Detect which cell encompasses the target text, then output its (x, y) center coordinate. 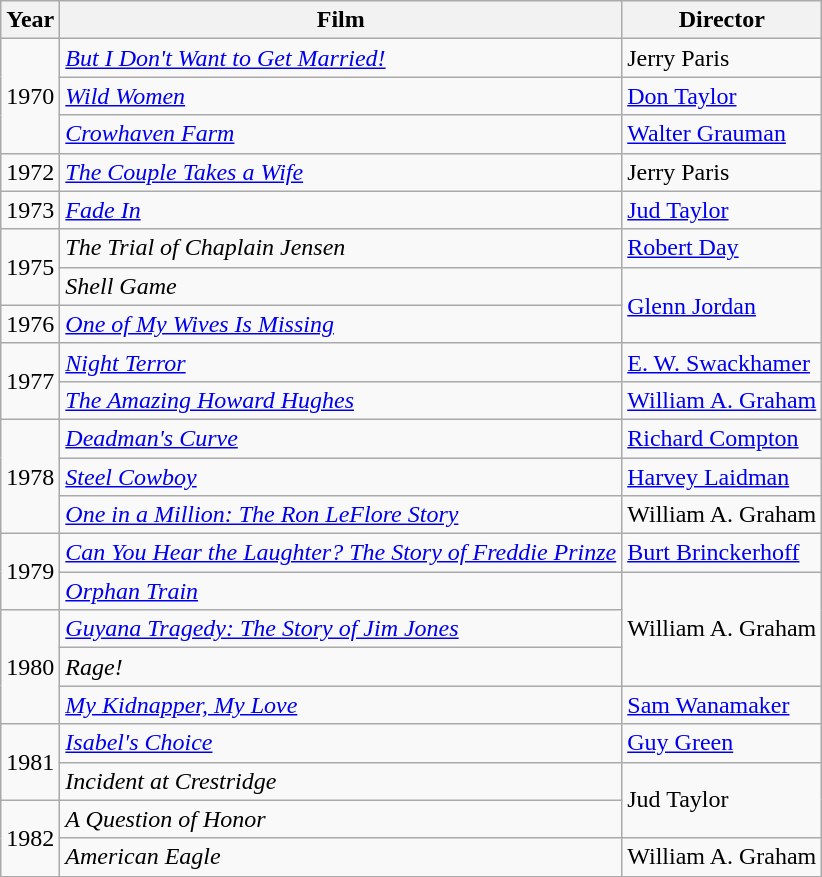
Director (722, 20)
Rage! (341, 667)
1972 (30, 172)
1977 (30, 381)
American Eagle (341, 857)
Don Taylor (722, 96)
A Question of Honor (341, 819)
1978 (30, 476)
1976 (30, 324)
Walter Grauman (722, 134)
Richard Compton (722, 438)
1981 (30, 762)
Sam Wanamaker (722, 705)
One of My Wives Is Missing (341, 324)
Can You Hear the Laughter? The Story of Freddie Prinze (341, 553)
Steel Cowboy (341, 477)
The Amazing Howard Hughes (341, 400)
Crowhaven Farm (341, 134)
Year (30, 20)
Shell Game (341, 286)
Guy Green (722, 743)
Robert Day (722, 248)
Deadman's Curve (341, 438)
1970 (30, 96)
My Kidnapper, My Love (341, 705)
Incident at Crestridge (341, 781)
Isabel's Choice (341, 743)
One in a Million: The Ron LeFlore Story (341, 515)
1980 (30, 667)
The Trial of Chaplain Jensen (341, 248)
Glenn Jordan (722, 305)
Wild Women (341, 96)
Fade In (341, 210)
The Couple Takes a Wife (341, 172)
1982 (30, 838)
Film (341, 20)
1979 (30, 572)
1975 (30, 267)
1973 (30, 210)
Guyana Tragedy: The Story of Jim Jones (341, 629)
Orphan Train (341, 591)
E. W. Swackhamer (722, 362)
Harvey Laidman (722, 477)
Burt Brinckerhoff (722, 553)
But I Don't Want to Get Married! (341, 58)
Night Terror (341, 362)
